Detect which cell encompasses the target text, then output its (x, y) center coordinate. 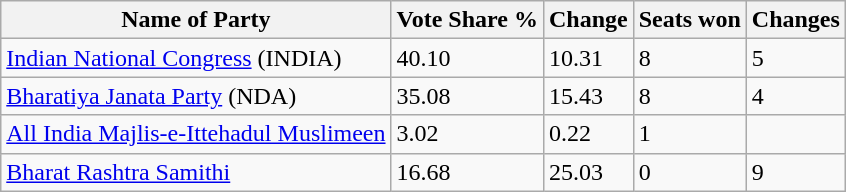
10.31 (588, 58)
3.02 (467, 134)
5 (796, 58)
Bharatiya Janata Party (NDA) (196, 96)
Bharat Rashtra Samithi (196, 172)
4 (796, 96)
0 (690, 172)
Change (588, 20)
9 (796, 172)
0.22 (588, 134)
35.08 (467, 96)
Name of Party (196, 20)
Vote Share % (467, 20)
16.68 (467, 172)
40.10 (467, 58)
Changes (796, 20)
25.03 (588, 172)
1 (690, 134)
15.43 (588, 96)
Indian National Congress (INDIA) (196, 58)
All India Majlis-e-Ittehadul Muslimeen (196, 134)
Seats won (690, 20)
